Search for the cell housing the specified text and yield its [X, Y] center coordinate. 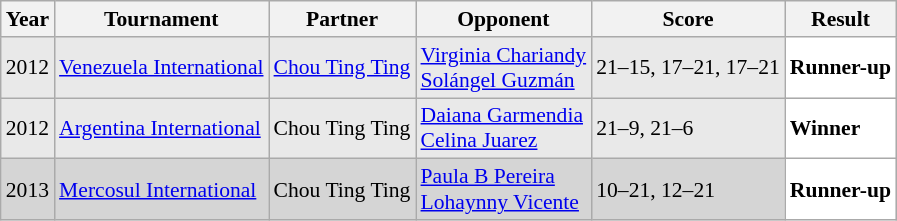
Tournament [161, 19]
Opponent [504, 19]
21–9, 21–6 [688, 128]
Partner [342, 19]
21–15, 17–21, 17–21 [688, 68]
Venezuela International [161, 68]
Score [688, 19]
10–21, 12–21 [688, 190]
Paula B Pereira Lohaynny Vicente [504, 190]
Virginia Chariandy Solángel Guzmán [504, 68]
Result [840, 19]
Year [28, 19]
Mercosul International [161, 190]
2013 [28, 190]
Argentina International [161, 128]
Daiana Garmendia Celina Juarez [504, 128]
Winner [840, 128]
